Return the (X, Y) coordinate for the center point of the cell that contains the specified text.  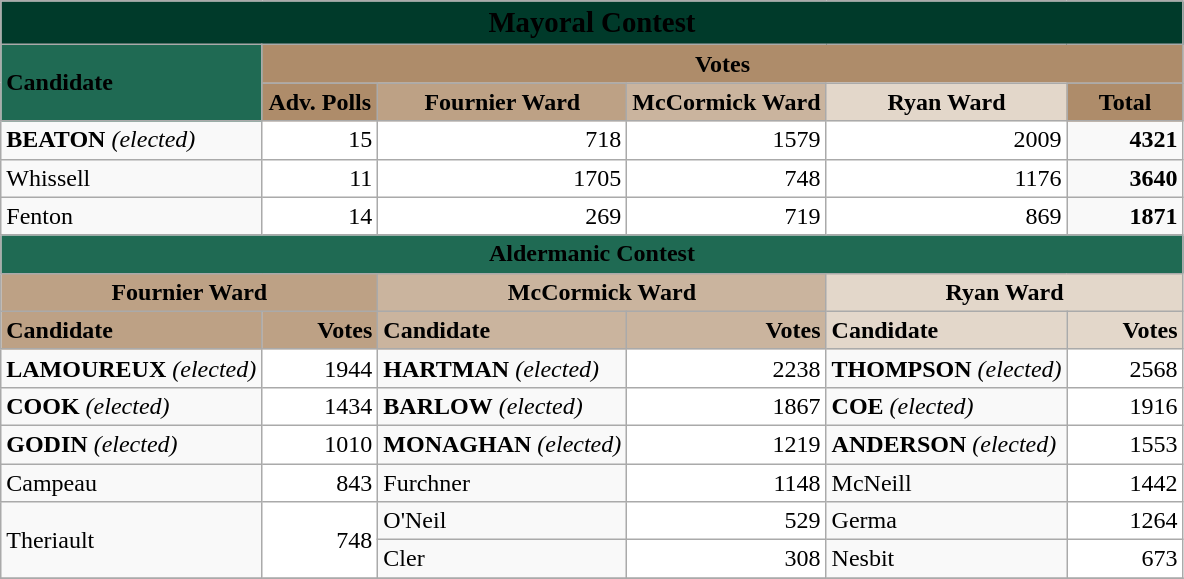
Aldermanic Contest (592, 254)
Nesbit (946, 559)
3640 (1125, 178)
THOMPSON (elected) (946, 368)
Fenton (132, 216)
Adv. Polls (320, 102)
1264 (1125, 521)
COE (elected) (946, 406)
BARLOW (elected) (502, 406)
LAMOUREUX (elected) (132, 368)
HARTMAN (elected) (502, 368)
1705 (502, 178)
2238 (726, 368)
MONAGHAN (elected) (502, 444)
1579 (726, 140)
Germa (946, 521)
Whissell (132, 178)
269 (502, 216)
1871 (1125, 216)
1148 (726, 483)
843 (320, 483)
GODIN (elected) (132, 444)
1442 (1125, 483)
1434 (320, 406)
14 (320, 216)
719 (726, 216)
673 (1125, 559)
529 (726, 521)
718 (502, 140)
O'Neil (502, 521)
Mayoral Contest (592, 23)
2009 (946, 140)
15 (320, 140)
Furchner (502, 483)
4321 (1125, 140)
1010 (320, 444)
308 (726, 559)
869 (946, 216)
COOK (elected) (132, 406)
Campeau (132, 483)
1219 (726, 444)
1553 (1125, 444)
Theriault (132, 540)
BEATON (elected) (132, 140)
11 (320, 178)
1867 (726, 406)
1176 (946, 178)
1944 (320, 368)
ANDERSON (elected) (946, 444)
1916 (1125, 406)
McNeill (946, 483)
2568 (1125, 368)
Cler (502, 559)
Total (1125, 102)
